Output the [X, Y] coordinate of the center of the cell containing the given text.  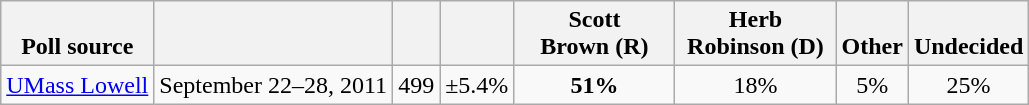
Poll source [78, 34]
51% [594, 85]
5% [872, 85]
25% [968, 85]
UMass Lowell [78, 85]
Undecided [968, 34]
±5.4% [477, 85]
September 22–28, 2011 [274, 85]
18% [756, 85]
HerbRobinson (D) [756, 34]
ScottBrown (R) [594, 34]
Other [872, 34]
499 [416, 85]
